Pinpoint the cell where the given text exists, returning its [x, y] midpoint coordinate. 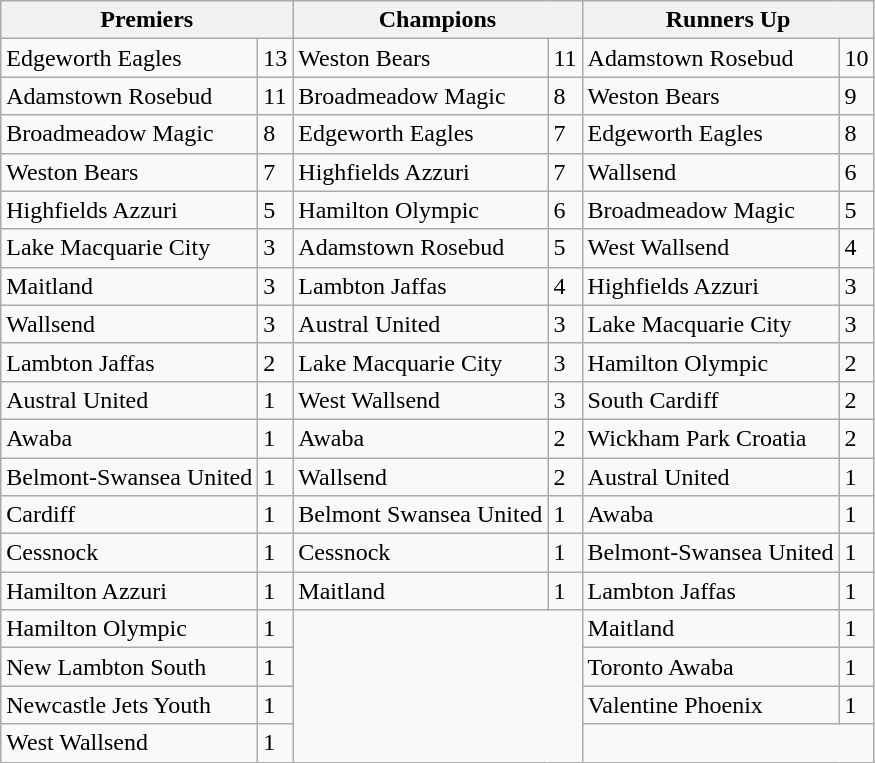
Hamilton Azzuri [130, 591]
South Cardiff [710, 400]
Cardiff [130, 515]
Valentine Phoenix [710, 705]
Wickham Park Croatia [710, 438]
Champions [438, 20]
Premiers [147, 20]
Belmont Swansea United [420, 515]
New Lambton South [130, 667]
13 [276, 58]
10 [856, 58]
Toronto Awaba [710, 667]
9 [856, 96]
Runners Up [728, 20]
Newcastle Jets Youth [130, 705]
